Scan for the cell matching the given text and deliver its [X, Y] coordinate at center. 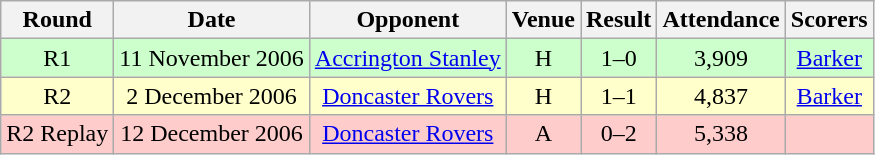
Result [618, 20]
5,338 [721, 134]
Accrington Stanley [408, 58]
Venue [543, 20]
2 December 2006 [212, 96]
11 November 2006 [212, 58]
3,909 [721, 58]
0–2 [618, 134]
1–0 [618, 58]
Date [212, 20]
A [543, 134]
1–1 [618, 96]
Attendance [721, 20]
4,837 [721, 96]
Scorers [829, 20]
12 December 2006 [212, 134]
Round [58, 20]
R2 [58, 96]
R2 Replay [58, 134]
R1 [58, 58]
Opponent [408, 20]
